Scan for the cell matching the given text and deliver its (X, Y) coordinate at center. 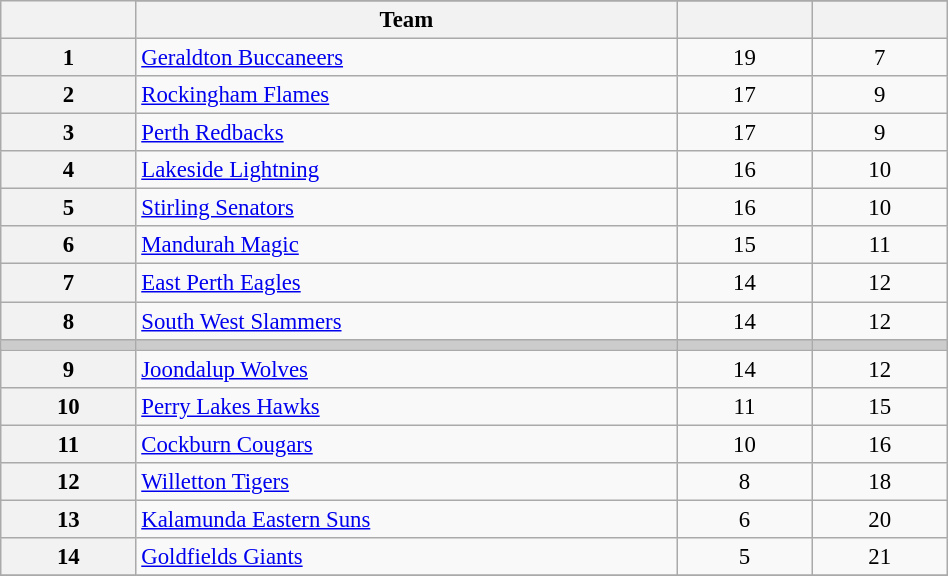
Willetton Tigers (406, 482)
Stirling Senators (406, 208)
Lakeside Lightning (406, 170)
Kalamunda Eastern Suns (406, 519)
21 (880, 557)
East Perth Eagles (406, 283)
13 (68, 519)
18 (880, 482)
Perry Lakes Hawks (406, 406)
South West Slammers (406, 321)
Perth Redbacks (406, 133)
2 (68, 95)
Mandurah Magic (406, 245)
3 (68, 133)
Geraldton Buccaneers (406, 58)
4 (68, 170)
19 (744, 58)
Cockburn Cougars (406, 444)
Joondalup Wolves (406, 369)
20 (880, 519)
Rockingham Flames (406, 95)
1 (68, 58)
Goldfields Giants (406, 557)
Team (406, 20)
